Search for the cell housing the specified text and yield its [x, y] center coordinate. 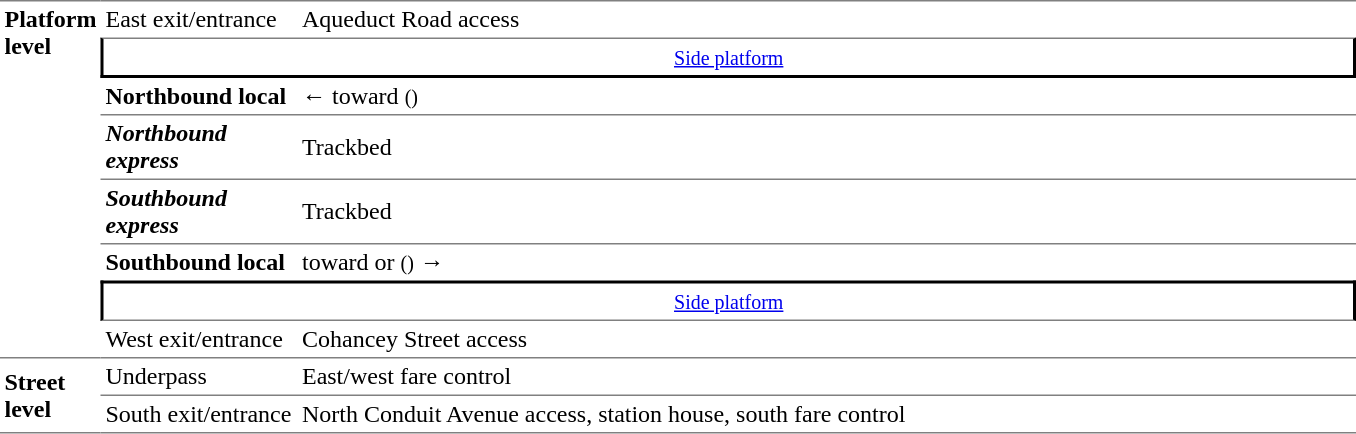
East exit/entrance [199, 19]
Underpass [199, 377]
Northbound local [199, 97]
toward or () → [826, 262]
Cohancey Street access [826, 340]
Northbound express [199, 148]
← toward () [826, 97]
Southbound local [199, 262]
Platform level [50, 179]
North Conduit Avenue access, station house, south fare control [826, 415]
East/west fare control [826, 377]
Southbound express [199, 212]
Aqueduct Road access [826, 19]
South exit/entrance [199, 415]
West exit/entrance [199, 340]
Street level [50, 396]
